Extract the (X, Y) coordinate from the center of the cell holding the provided text.  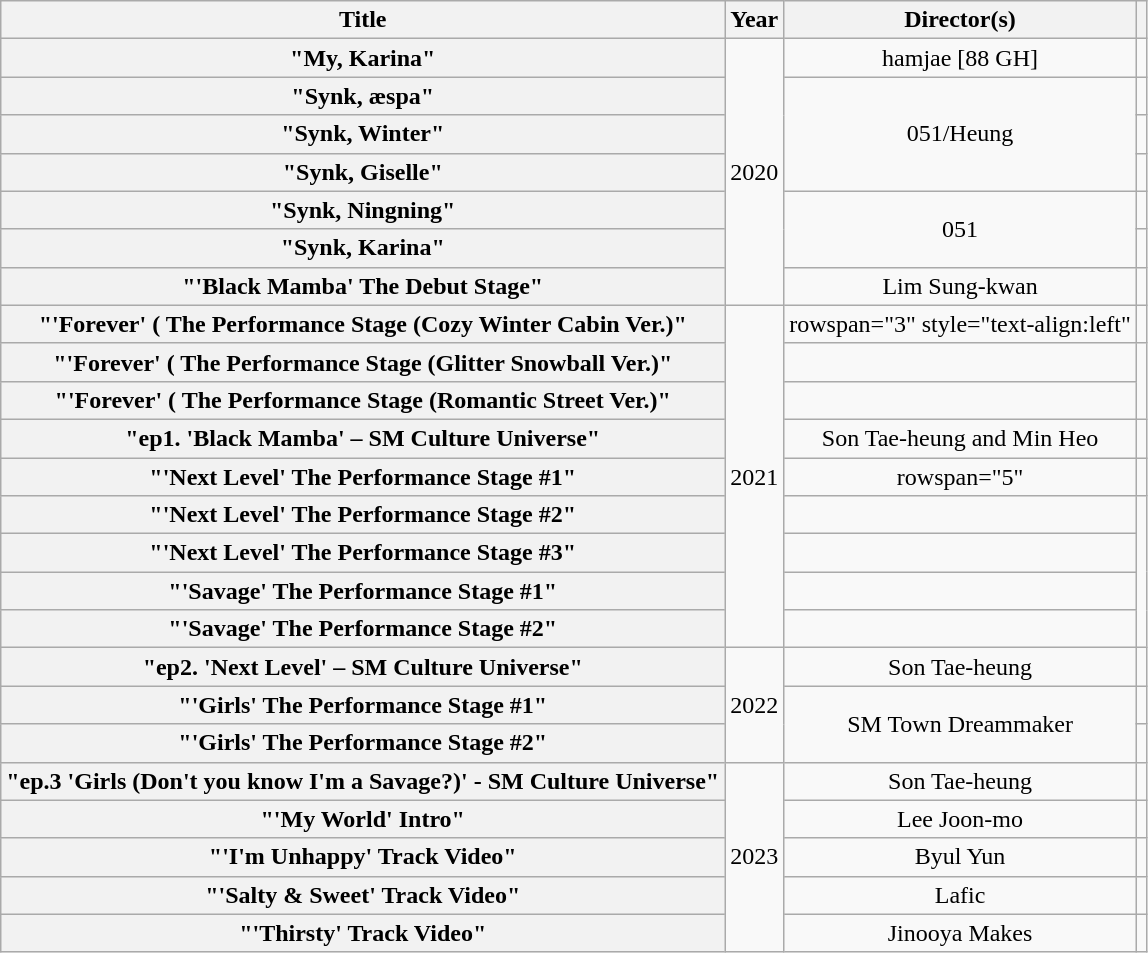
Lafic (960, 895)
rowspan="3" style="text-align:left" (960, 324)
Year (754, 20)
2021 (754, 476)
rowspan="5" (960, 477)
"Synk, Giselle" (363, 172)
"'Forever' ( The Performance Stage (Cozy Winter Cabin Ver.)" (363, 324)
"'Girls' The Performance Stage #1" (363, 705)
"'Next Level' The Performance Stage #3" (363, 553)
"Synk, Karina" (363, 248)
"'Forever' ( The Performance Stage (Romantic Street Ver.)" (363, 400)
"ep2. 'Next Level' – SM Culture Universe" (363, 667)
"Synk, Ningning" (363, 210)
"Synk, Winter" (363, 134)
"'Next Level' The Performance Stage #2" (363, 515)
Lee Joon-mo (960, 819)
Byul Yun (960, 857)
"Synk, æspa" (363, 96)
"'Savage' The Performance Stage #1" (363, 591)
051/Heung (960, 134)
"'Salty & Sweet' Track Video" (363, 895)
"ep.3 'Girls (Don't you know I'm a Savage?)' - SM Culture Universe" (363, 781)
Lim Sung-kwan (960, 286)
SM Town Dreammaker (960, 724)
"'My World' Intro" (363, 819)
2023 (754, 857)
"'Savage' The Performance Stage #2" (363, 629)
"ep1. 'Black Mamba' – SM Culture Universe" (363, 438)
"'Black Mamba' The Debut Stage" (363, 286)
"'I'm Unhappy' Track Video" (363, 857)
"'Girls' The Performance Stage #2" (363, 743)
2020 (754, 172)
2022 (754, 705)
Son Tae-heung and Min Heo (960, 438)
Director(s) (960, 20)
hamjae [88 GH] (960, 58)
"'Next Level' The Performance Stage #1" (363, 477)
Title (363, 20)
"'Thirsty' Track Video" (363, 933)
"'Forever' ( The Performance Stage (Glitter Snowball Ver.)" (363, 362)
"My, Karina" (363, 58)
051 (960, 229)
Jinooya Makes (960, 933)
